Locate the cell with the specified text and output its (x, y) center coordinate. 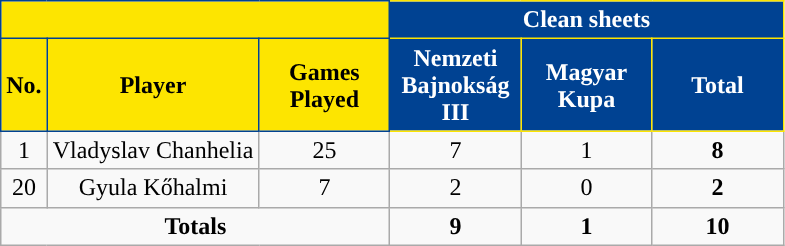
Magyar Kupa (586, 85)
Total (718, 85)
Player (153, 85)
10 (718, 226)
No. (24, 85)
8 (718, 150)
20 (24, 188)
0 (586, 188)
Nemzeti Bajnokság III (456, 85)
Gyula Kőhalmi (153, 188)
Totals (196, 226)
9 (456, 226)
Clean sheets (586, 20)
Vladyslav Chanhelia (153, 150)
25 (324, 150)
Games Played (324, 85)
